Pinpoint the cell where the given text exists, returning its [x, y] midpoint coordinate. 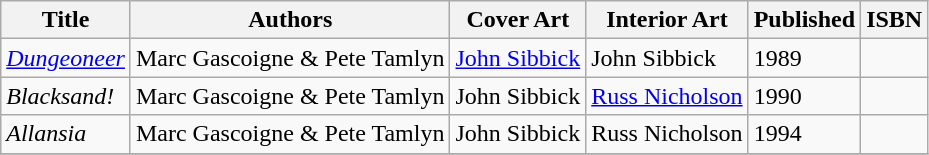
1994 [804, 134]
Cover Art [518, 20]
Title [66, 20]
Interior Art [667, 20]
Authors [290, 20]
1989 [804, 58]
ISBN [894, 20]
Published [804, 20]
Dungeoneer [66, 58]
Allansia [66, 134]
Blacksand! [66, 96]
1990 [804, 96]
